Pinpoint the cell where the given text exists, returning its (X, Y) midpoint coordinate. 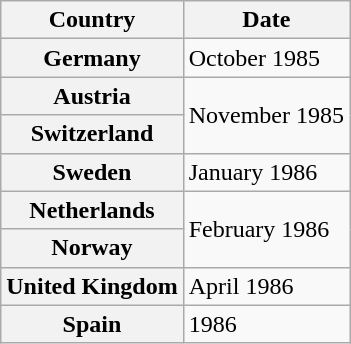
Sweden (92, 172)
Norway (92, 248)
Germany (92, 58)
Austria (92, 96)
October 1985 (266, 58)
February 1986 (266, 229)
1986 (266, 324)
Date (266, 20)
Country (92, 20)
United Kingdom (92, 286)
April 1986 (266, 286)
Spain (92, 324)
Switzerland (92, 134)
November 1985 (266, 115)
Netherlands (92, 210)
January 1986 (266, 172)
